Provide the (X, Y) coordinate of the cell's center where the given text is located.  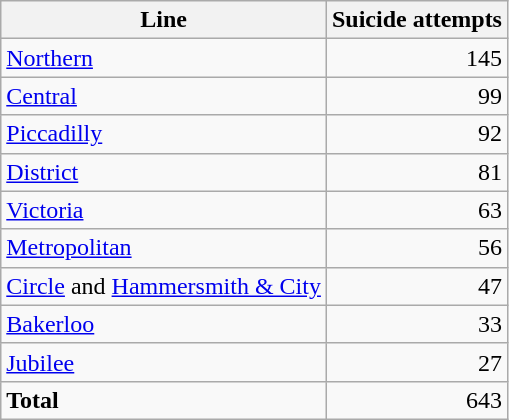
Circle and Hammersmith & City (164, 286)
145 (416, 58)
Jubilee (164, 362)
643 (416, 400)
Victoria (164, 210)
Central (164, 96)
99 (416, 96)
92 (416, 134)
Northern (164, 58)
47 (416, 286)
Total (164, 400)
63 (416, 210)
Line (164, 20)
Bakerloo (164, 324)
81 (416, 172)
27 (416, 362)
33 (416, 324)
Metropolitan (164, 248)
District (164, 172)
Suicide attempts (416, 20)
Piccadilly (164, 134)
56 (416, 248)
